Search for the cell housing the specified text and yield its (x, y) center coordinate. 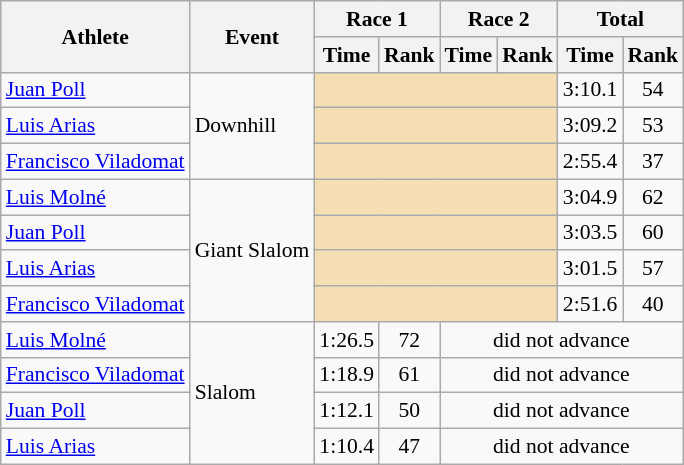
57 (652, 269)
Giant Slalom (252, 250)
40 (652, 304)
Race 1 (376, 19)
Total (620, 19)
54 (652, 90)
2:55.4 (590, 162)
Slalom (252, 393)
Athlete (96, 36)
1:12.1 (346, 411)
2:51.6 (590, 304)
1:26.5 (346, 340)
47 (410, 447)
Downhill (252, 126)
3:01.5 (590, 269)
50 (410, 411)
62 (652, 197)
Race 2 (499, 19)
3:10.1 (590, 90)
60 (652, 233)
53 (652, 126)
3:04.9 (590, 197)
61 (410, 375)
1:10.4 (346, 447)
3:09.2 (590, 126)
37 (652, 162)
Event (252, 36)
72 (410, 340)
3:03.5 (590, 233)
1:18.9 (346, 375)
